For the text-containing cell, return its midpoint in [x, y] coordinate format. 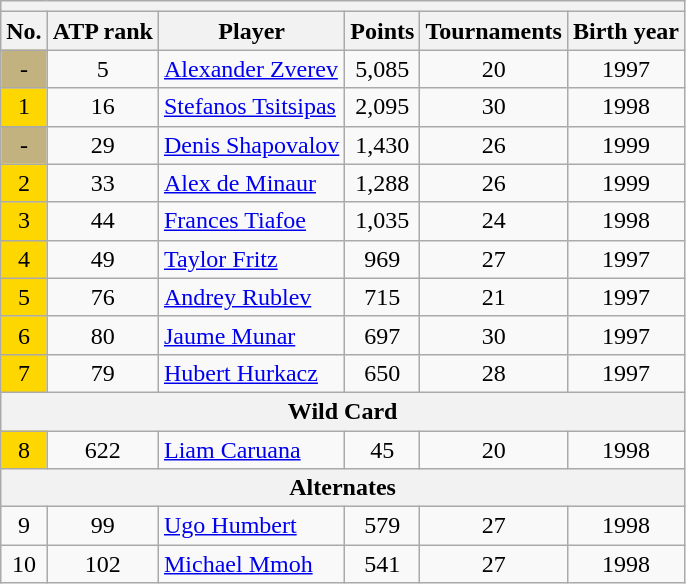
7 [24, 373]
3 [24, 221]
697 [382, 335]
Ugo Humbert [251, 526]
Denis Shapovalov [251, 145]
Alternates [343, 488]
Alexander Zverev [251, 69]
8 [24, 449]
Alex de Minaur [251, 183]
49 [102, 259]
16 [102, 107]
1,430 [382, 145]
579 [382, 526]
29 [102, 145]
44 [102, 221]
4 [24, 259]
99 [102, 526]
Points [382, 31]
102 [102, 564]
76 [102, 297]
80 [102, 335]
28 [494, 373]
622 [102, 449]
969 [382, 259]
Wild Card [343, 411]
715 [382, 297]
Tournaments [494, 31]
24 [494, 221]
Michael Mmoh [251, 564]
1,035 [382, 221]
21 [494, 297]
Stefanos Tsitsipas [251, 107]
79 [102, 373]
541 [382, 564]
ATP rank [102, 31]
Liam Caruana [251, 449]
45 [382, 449]
Taylor Fritz [251, 259]
Jaume Munar [251, 335]
2 [24, 183]
9 [24, 526]
Birth year [626, 31]
Hubert Hurkacz [251, 373]
No. [24, 31]
33 [102, 183]
1,288 [382, 183]
2,095 [382, 107]
Andrey Rublev [251, 297]
5,085 [382, 69]
Player [251, 31]
650 [382, 373]
Frances Tiafoe [251, 221]
1 [24, 107]
6 [24, 335]
10 [24, 564]
